Capture the cell that displays the provided text and extract its [X, Y] central coordinate. 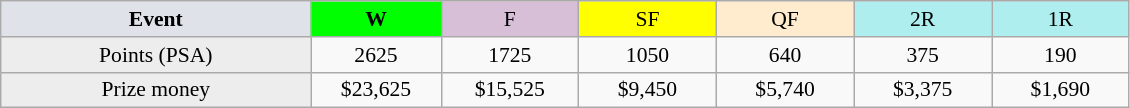
$1,690 [1061, 90]
Prize money [156, 90]
W [376, 19]
Event [156, 19]
375 [923, 55]
$23,625 [376, 90]
$5,740 [785, 90]
$3,375 [923, 90]
1725 [510, 55]
F [510, 19]
QF [785, 19]
2R [923, 19]
$9,450 [648, 90]
2625 [376, 55]
640 [785, 55]
Points (PSA) [156, 55]
SF [648, 19]
190 [1061, 55]
1R [1061, 19]
1050 [648, 55]
$15,525 [510, 90]
